Output the (x, y) coordinate of the center of the cell containing the given text.  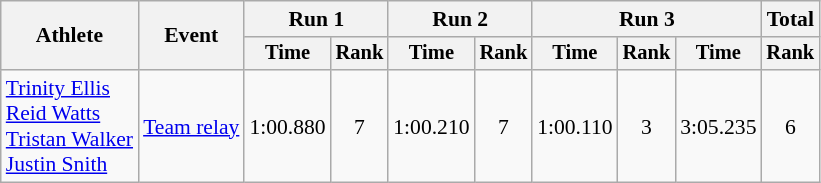
Trinity EllisReid WattsTristan WalkerJustin Snith (70, 126)
Run 2 (460, 19)
Run 1 (316, 19)
3 (647, 126)
Team relay (191, 126)
1:00.880 (287, 126)
Run 3 (646, 19)
Total (791, 19)
Athlete (70, 36)
1:00.210 (431, 126)
Event (191, 36)
6 (791, 126)
1:00.110 (574, 126)
3:05.235 (718, 126)
